Return the [x, y] coordinate for the center point of the cell that contains the specified text.  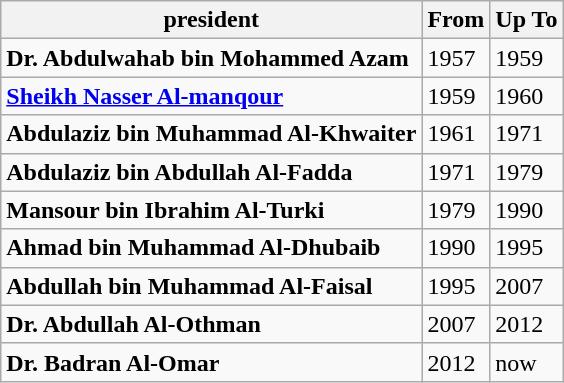
Up To [526, 20]
Ahmad bin Muhammad Al-Dhubaib [212, 248]
Dr. Badran Al-Omar [212, 362]
Abdulaziz bin Muhammad Al-Khwaiter [212, 134]
1960 [526, 96]
From [456, 20]
Dr. Abdulwahab bin Mohammed Azam [212, 58]
Dr. Abdullah Al-Othman [212, 324]
Mansour bin Ibrahim Al-Turki [212, 210]
1957 [456, 58]
Sheikh Nasser Al-manqour [212, 96]
president [212, 20]
Abdulaziz bin Abdullah Al-Fadda [212, 172]
Abdullah bin Muhammad Al-Faisal [212, 286]
now [526, 362]
1961 [456, 134]
